Detect which cell encompasses the target text, then output its (X, Y) center coordinate. 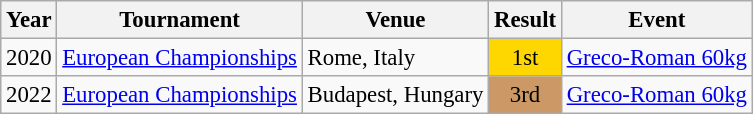
1st (526, 58)
Venue (395, 20)
2020 (29, 58)
Result (526, 20)
Tournament (180, 20)
2022 (29, 95)
Year (29, 20)
Rome, Italy (395, 58)
Budapest, Hungary (395, 95)
Event (656, 20)
3rd (526, 95)
